Provide the [X, Y] coordinate of the cell's center where the given text is located.  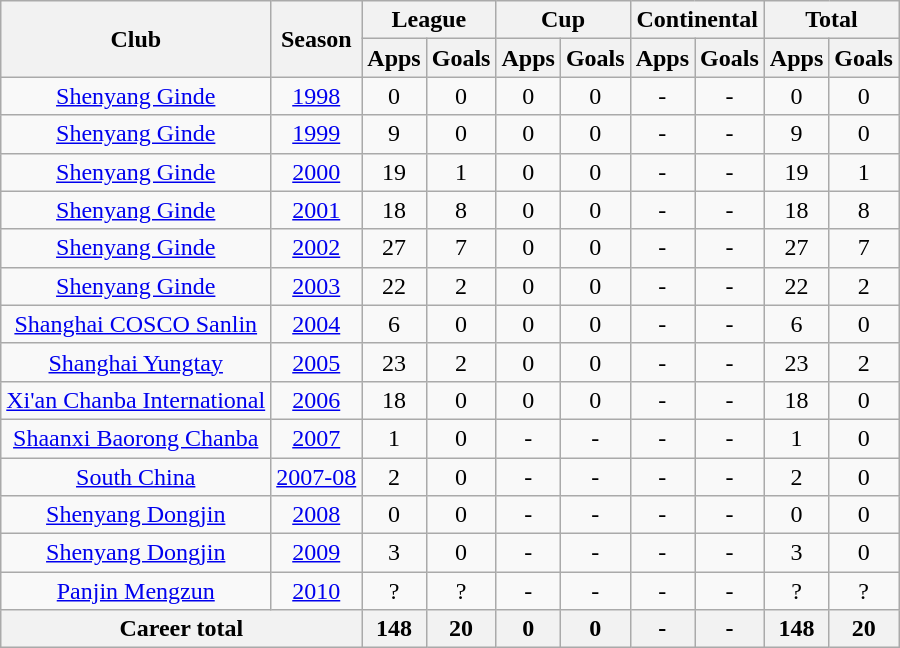
1999 [316, 134]
2003 [316, 286]
Panjin Mengzun [136, 591]
League [429, 20]
2007-08 [316, 477]
2008 [316, 515]
2000 [316, 172]
2010 [316, 591]
Continental [697, 20]
South China [136, 477]
1998 [316, 96]
Cup [563, 20]
2009 [316, 553]
Club [136, 39]
2002 [316, 248]
Total [831, 20]
2005 [316, 362]
Career total [182, 629]
Shanghai COSCO Sanlin [136, 324]
2004 [316, 324]
Shanghai Yungtay [136, 362]
Xi'an Chanba International [136, 400]
2001 [316, 210]
Shaanxi Baorong Chanba [136, 438]
2006 [316, 400]
2007 [316, 438]
Season [316, 39]
